Detect which cell encompasses the target text, then output its [x, y] center coordinate. 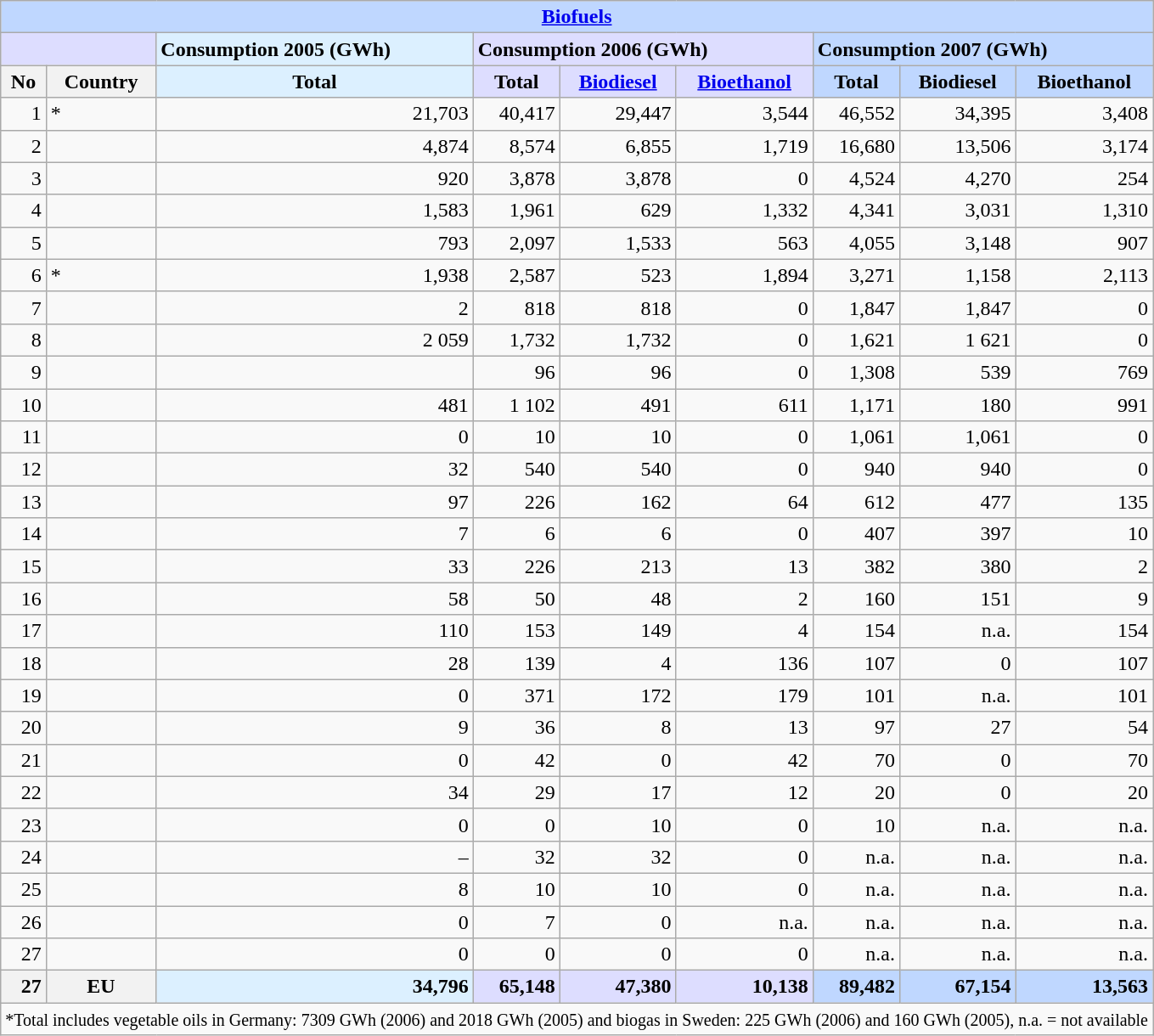
23 [24, 825]
2,113 [1084, 275]
3,174 [1084, 146]
64 [744, 502]
Biofuels [577, 17]
1,938 [314, 275]
29,447 [618, 114]
5 [24, 243]
67,154 [958, 987]
793 [314, 243]
13,563 [1084, 987]
397 [958, 534]
254 [1084, 178]
36 [516, 728]
1,719 [744, 146]
611 [744, 405]
539 [958, 372]
22 [24, 792]
18 [24, 663]
10,138 [744, 987]
151 [958, 599]
3,148 [958, 243]
13,506 [958, 146]
380 [958, 566]
50 [516, 599]
2,097 [516, 243]
54 [1084, 728]
180 [958, 405]
481 [314, 405]
21,703 [314, 114]
Consumption 2007 (GWh) [982, 49]
1,961 [516, 211]
65,148 [516, 987]
No [24, 82]
3,271 [856, 275]
4,341 [856, 211]
371 [516, 695]
3,544 [744, 114]
2,587 [516, 275]
629 [618, 211]
382 [856, 566]
16 [24, 599]
136 [744, 663]
1,621 [856, 340]
1,332 [744, 211]
34,395 [958, 114]
14 [24, 534]
612 [856, 502]
1,583 [314, 211]
491 [618, 405]
4,270 [958, 178]
769 [1084, 372]
3,031 [958, 211]
1,894 [744, 275]
991 [1084, 405]
2 059 [314, 340]
162 [618, 502]
907 [1084, 243]
24 [24, 857]
40,417 [516, 114]
149 [618, 631]
523 [618, 275]
25 [24, 889]
563 [744, 243]
135 [1084, 502]
58 [314, 599]
28 [314, 663]
1,308 [856, 372]
407 [856, 534]
47,380 [618, 987]
26 [24, 921]
89,482 [856, 987]
46,552 [856, 114]
139 [516, 663]
160 [856, 599]
1 621 [958, 340]
Consumption 2005 (GWh) [314, 49]
1,310 [1084, 211]
172 [618, 695]
4,055 [856, 243]
477 [958, 502]
179 [744, 695]
4,524 [856, 178]
1,158 [958, 275]
48 [618, 599]
3 [24, 178]
EU [101, 987]
1,171 [856, 405]
29 [516, 792]
16,680 [856, 146]
34,796 [314, 987]
213 [618, 566]
34 [314, 792]
11 [24, 437]
6,855 [618, 146]
21 [24, 760]
153 [516, 631]
3,408 [1084, 114]
19 [24, 695]
Consumption 2006 (GWh) [643, 49]
920 [314, 178]
4,874 [314, 146]
33 [314, 566]
– [314, 857]
110 [314, 631]
Country [101, 82]
8,574 [516, 146]
1 [24, 114]
15 [24, 566]
1 102 [516, 405]
1,533 [618, 243]
